Scan for the cell matching the given text and deliver its (X, Y) coordinate at center. 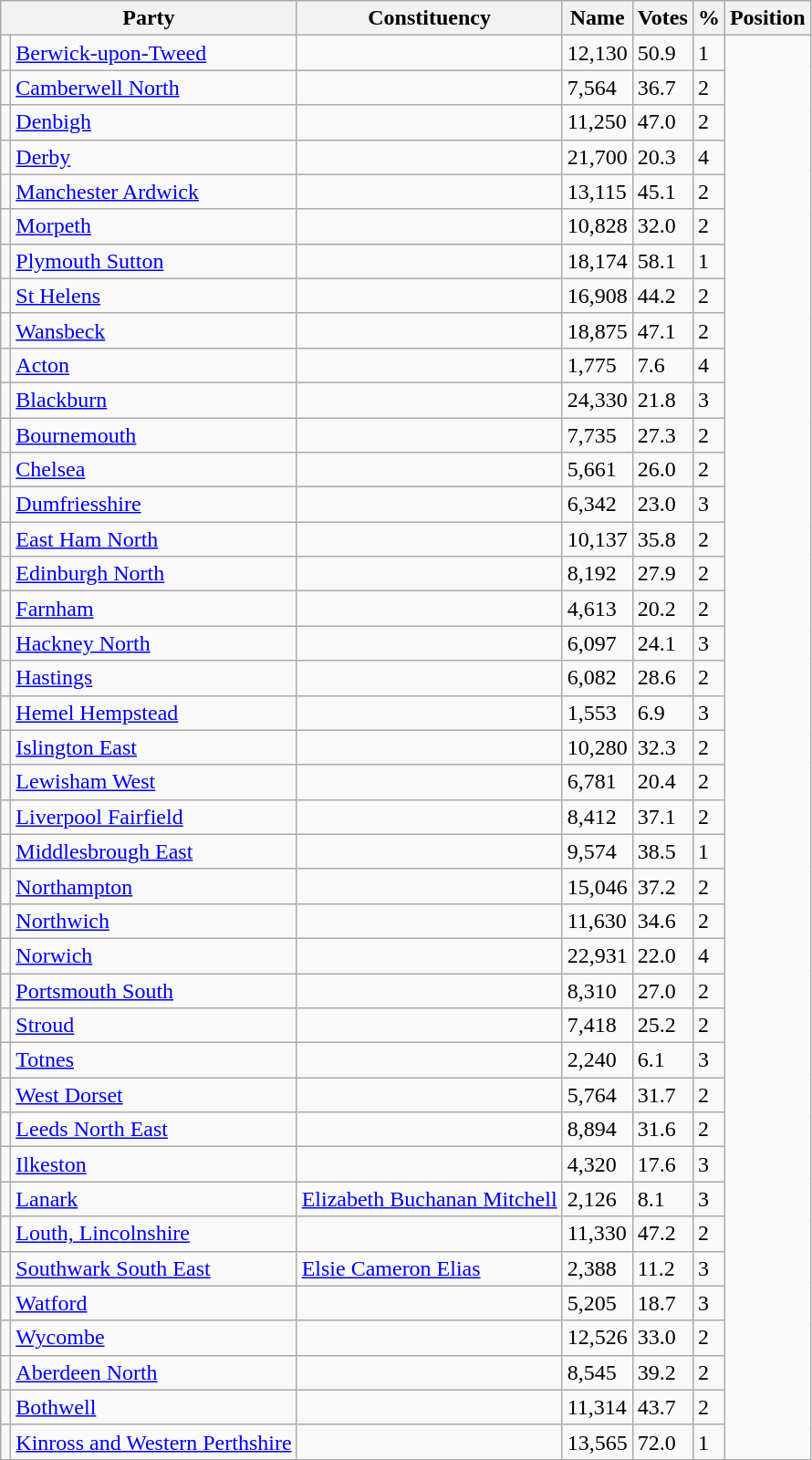
6.9 (662, 713)
24,330 (597, 400)
8,894 (597, 1130)
Bothwell (153, 1407)
22,931 (597, 955)
12,130 (597, 53)
8.1 (662, 1199)
37.2 (662, 886)
37.1 (662, 817)
Totnes (153, 1060)
28.6 (662, 678)
Acton (153, 365)
Elsie Cameron Elias (429, 1268)
35.8 (662, 539)
Hemel Hempstead (153, 713)
Portsmouth South (153, 990)
Watford (153, 1303)
7.6 (662, 365)
4,613 (597, 609)
21,700 (597, 157)
West Dorset (153, 1095)
23.0 (662, 505)
Elizabeth Buchanan Mitchell (429, 1199)
2,126 (597, 1199)
1,775 (597, 365)
18.7 (662, 1303)
Hackney North (153, 643)
Leeds North East (153, 1130)
8,545 (597, 1372)
7,735 (597, 435)
33.0 (662, 1338)
Wycombe (153, 1338)
Denbigh (153, 122)
43.7 (662, 1407)
20.2 (662, 609)
Morpeth (153, 226)
East Ham North (153, 539)
15,046 (597, 886)
13,565 (597, 1442)
Manchester Ardwick (153, 192)
Farnham (153, 609)
16,908 (597, 296)
27.3 (662, 435)
10,280 (597, 747)
12,526 (597, 1338)
27.0 (662, 990)
Blackburn (153, 400)
8,310 (597, 990)
44.2 (662, 296)
% (708, 18)
11.2 (662, 1268)
17.6 (662, 1164)
Berwick-upon-Tweed (153, 53)
St Helens (153, 296)
6,781 (597, 782)
11,330 (597, 1234)
Liverpool Fairfield (153, 817)
6,082 (597, 678)
45.1 (662, 192)
38.5 (662, 851)
58.1 (662, 261)
32.3 (662, 747)
Stroud (153, 1026)
7,418 (597, 1026)
Kinross and Western Perthshire (153, 1442)
22.0 (662, 955)
Middlesbrough East (153, 851)
8,192 (597, 574)
39.2 (662, 1372)
6,342 (597, 505)
72.0 (662, 1442)
Wansbeck (153, 330)
Party (149, 18)
Constituency (429, 18)
Aberdeen North (153, 1372)
2,240 (597, 1060)
27.9 (662, 574)
25.2 (662, 1026)
Lewisham West (153, 782)
5,764 (597, 1095)
20.4 (662, 782)
5,205 (597, 1303)
Lanark (153, 1199)
Plymouth Sutton (153, 261)
20.3 (662, 157)
50.9 (662, 53)
11,630 (597, 921)
10,137 (597, 539)
26.0 (662, 470)
Name (597, 18)
36.7 (662, 88)
9,574 (597, 851)
Southwark South East (153, 1268)
21.8 (662, 400)
18,875 (597, 330)
Bournemouth (153, 435)
32.0 (662, 226)
47.0 (662, 122)
2,388 (597, 1268)
4,320 (597, 1164)
1,553 (597, 713)
Dumfriesshire (153, 505)
Derby (153, 157)
Northampton (153, 886)
Camberwell North (153, 88)
24.1 (662, 643)
8,412 (597, 817)
34.6 (662, 921)
Chelsea (153, 470)
Edinburgh North (153, 574)
13,115 (597, 192)
10,828 (597, 226)
Islington East (153, 747)
Northwich (153, 921)
47.2 (662, 1234)
6,097 (597, 643)
Ilkeston (153, 1164)
7,564 (597, 88)
31.7 (662, 1095)
5,661 (597, 470)
Louth, Lincolnshire (153, 1234)
Hastings (153, 678)
18,174 (597, 261)
11,314 (597, 1407)
6.1 (662, 1060)
Position (767, 18)
31.6 (662, 1130)
11,250 (597, 122)
Norwich (153, 955)
Votes (662, 18)
47.1 (662, 330)
